Determine the [x, y] coordinate at the center of the cell enclosing the given text.  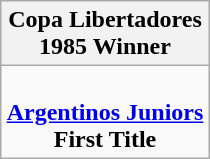
Copa Libertadores1985 Winner [105, 34]
Argentinos JuniorsFirst Title [105, 112]
